Scan for the cell matching the given text and deliver its [X, Y] coordinate at center. 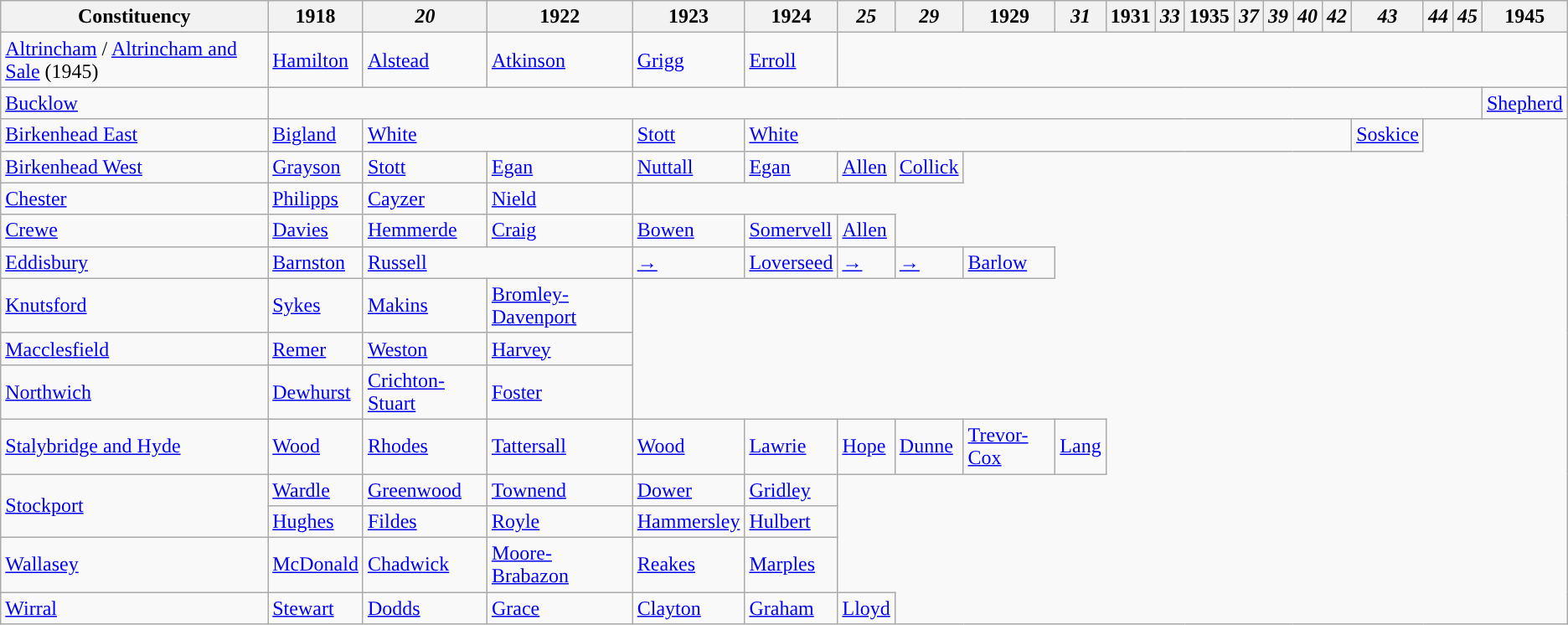
Hughes [316, 522]
Dower [689, 490]
33 [1169, 17]
Nuttall [689, 167]
Philipps [316, 199]
Hope [866, 446]
Constituency [134, 17]
Eddisbury [134, 262]
25 [866, 17]
Macclesfield [134, 349]
1924 [791, 17]
Dewhurst [316, 392]
Gridley [791, 490]
Grayson [316, 167]
Collick [929, 167]
Clayton [689, 608]
Hammersley [689, 522]
Wardle [316, 490]
1918 [316, 17]
Somervell [791, 230]
Bowen [689, 230]
Knutsford [134, 305]
Makins [425, 305]
43 [1388, 17]
Soskice [1388, 135]
Craig [560, 230]
Townend [560, 490]
Shepherd [1524, 103]
Harvey [560, 349]
Royle [560, 522]
37 [1248, 17]
Tattersall [560, 446]
Hemmerde [425, 230]
31 [1081, 17]
Reakes [689, 565]
Davies [316, 230]
Barlow [1009, 262]
Alstead [425, 60]
42 [1337, 17]
20 [425, 17]
Sykes [316, 305]
Hamilton [316, 60]
1945 [1524, 17]
Erroll [791, 60]
Stewart [316, 608]
Stalybridge and Hyde [134, 446]
Grigg [689, 60]
McDonald [316, 565]
1929 [1009, 17]
Graham [791, 608]
Birkenhead East [134, 135]
Bromley-Davenport [560, 305]
Dodds [425, 608]
29 [929, 17]
45 [1467, 17]
Rhodes [425, 446]
Remer [316, 349]
Bigland [316, 135]
Weston [425, 349]
Altrincham / Altrincham and Sale (1945) [134, 60]
Foster [560, 392]
1923 [689, 17]
Wallasey [134, 565]
Crichton-Stuart [425, 392]
Chester [134, 199]
Northwich [134, 392]
Dunne [929, 446]
1931 [1131, 17]
Crewe [134, 230]
40 [1308, 17]
Nield [560, 199]
Loverseed [791, 262]
Moore-Brabazon [560, 565]
Trevor-Cox [1009, 446]
Cayzer [425, 199]
Stockport [134, 506]
Chadwick [425, 565]
Wirral [134, 608]
Atkinson [560, 60]
1922 [560, 17]
Hulbert [791, 522]
1935 [1210, 17]
Fildes [425, 522]
44 [1437, 17]
Lang [1081, 446]
Barnston [316, 262]
Marples [791, 565]
Russell [498, 262]
Bucklow [134, 103]
Greenwood [425, 490]
Birkenhead West [134, 167]
Lloyd [866, 608]
39 [1278, 17]
Lawrie [791, 446]
Grace [560, 608]
